Extract the [x, y] coordinate from the center of the cell holding the provided text.  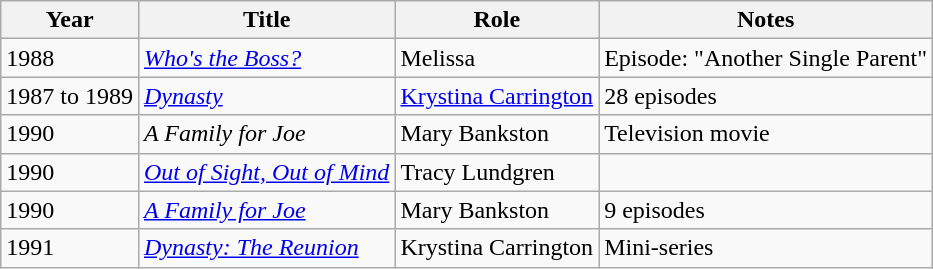
9 episodes [766, 210]
Notes [766, 20]
Role [497, 20]
Out of Sight, Out of Mind [266, 172]
Episode: "Another Single Parent" [766, 58]
28 episodes [766, 96]
1988 [70, 58]
Dynasty [266, 96]
Year [70, 20]
Who's the Boss? [266, 58]
Tracy Lundgren [497, 172]
Melissa [497, 58]
Mini-series [766, 248]
1987 to 1989 [70, 96]
Television movie [766, 134]
Dynasty: The Reunion [266, 248]
Title [266, 20]
1991 [70, 248]
